Locate the cell with the specified text and output its [X, Y] center coordinate. 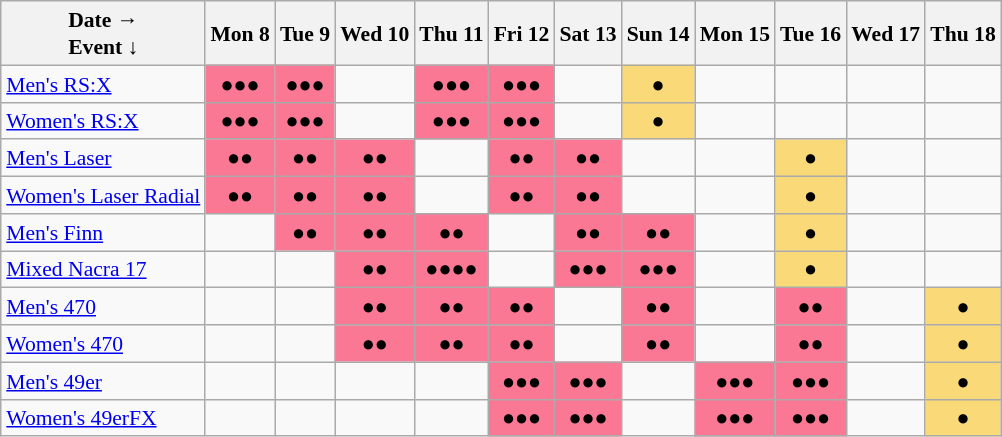
Men's 49er [103, 380]
●●●● [451, 268]
Wed 17 [886, 33]
Fri 12 [522, 33]
Thu 11 [451, 33]
Mon 15 [735, 33]
Wed 10 [374, 33]
Men's Finn [103, 232]
Men's RS:X [103, 84]
Women's Laser Radial [103, 194]
Thu 18 [963, 33]
Mon 8 [240, 33]
Women's 470 [103, 344]
Date →Event ↓ [103, 33]
Men's 470 [103, 306]
Sat 13 [588, 33]
Sun 14 [658, 33]
Women's RS:X [103, 120]
Men's Laser [103, 158]
Tue 9 [305, 33]
Tue 16 [810, 33]
Women's 49erFX [103, 418]
Mixed Nacra 17 [103, 268]
